Search for the cell housing the specified text and yield its (x, y) center coordinate. 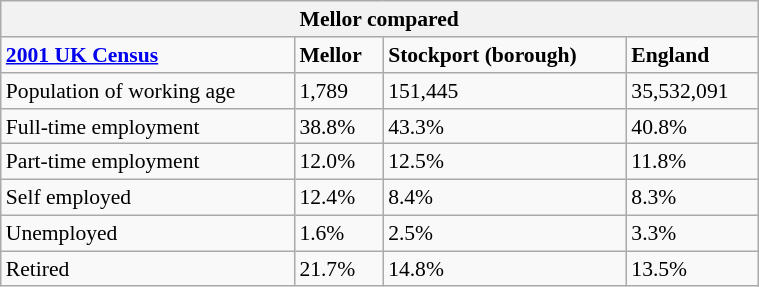
Part-time employment (148, 162)
3.3% (692, 233)
12.5% (504, 162)
35,532,091 (692, 91)
21.7% (338, 269)
2001 UK Census (148, 55)
12.4% (338, 197)
1,789 (338, 91)
11.8% (692, 162)
8.4% (504, 197)
Full-time employment (148, 126)
151,445 (504, 91)
Stockport (borough) (504, 55)
2.5% (504, 233)
Population of working age (148, 91)
Mellor (338, 55)
40.8% (692, 126)
Retired (148, 269)
Unemployed (148, 233)
14.8% (504, 269)
Self employed (148, 197)
43.3% (504, 126)
38.8% (338, 126)
12.0% (338, 162)
England (692, 55)
13.5% (692, 269)
1.6% (338, 233)
8.3% (692, 197)
Mellor compared (380, 19)
